Return [x, y] of the center of cell containing provided text 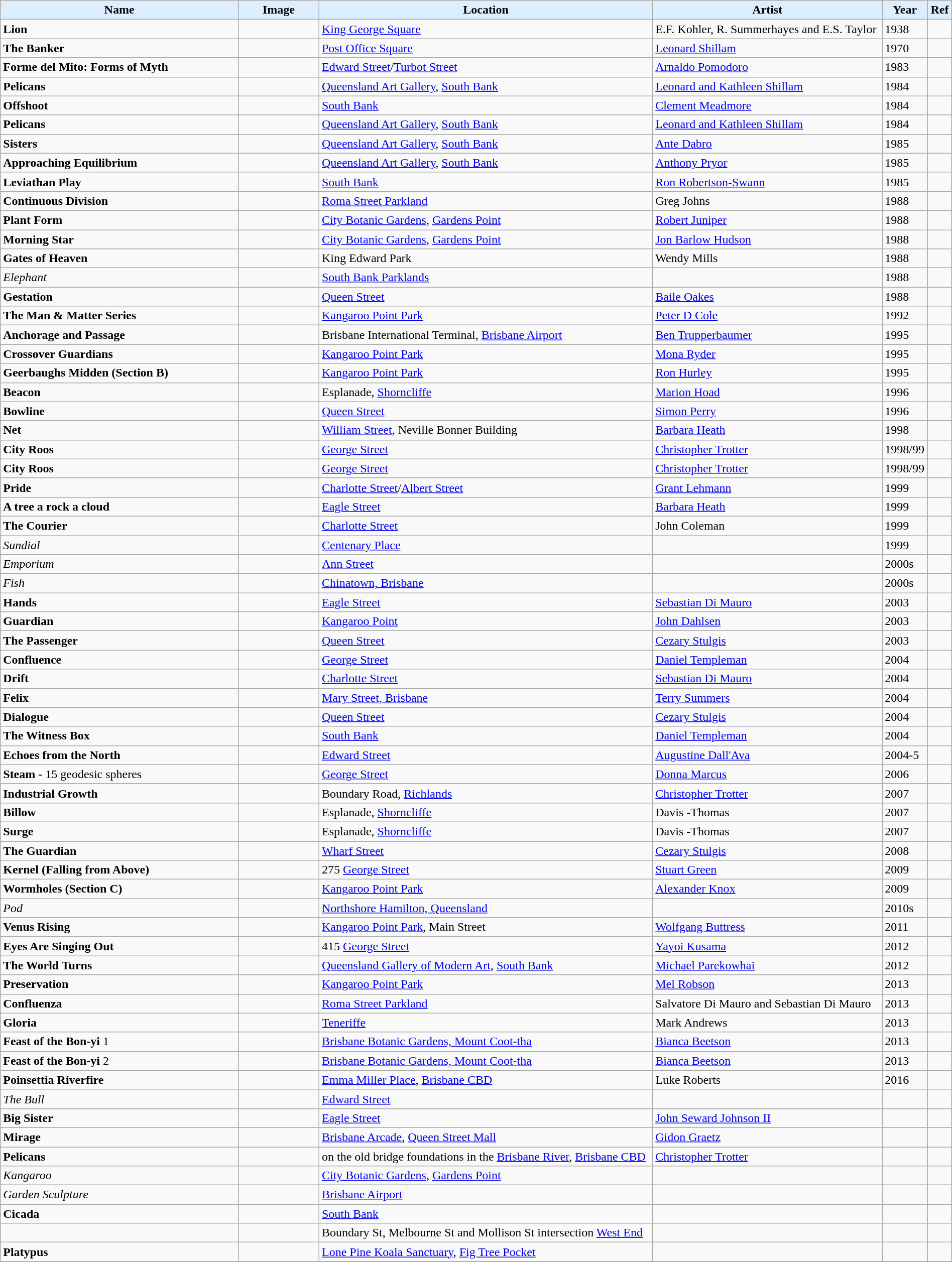
415 George Street [486, 946]
Alexander Knox [767, 889]
Wharf Street [486, 851]
2004-5 [905, 755]
Baile Oakes [767, 297]
King George Square [486, 29]
Year [905, 10]
Wormholes (Section C) [120, 889]
Platypus [120, 1252]
Mirage [120, 1137]
Clement Meadmore [767, 105]
Northshore Hamilton, Queensland [486, 908]
Wendy Mills [767, 259]
Leonard Shillam [767, 48]
Feast of the Bon-yi 1 [120, 1042]
Poinsettia Riverfire [120, 1080]
Brisbane Arcade, Queen Street Mall [486, 1137]
E.F. Kohler, R. Summerhayes and E.S. Taylor [767, 29]
Terry Summers [767, 698]
South Bank Parklands [486, 278]
275 George Street [486, 870]
Net [120, 430]
Gidon Graetz [767, 1137]
Donna Marcus [767, 774]
Approaching Equilibrium [120, 163]
Pride [120, 487]
Arnaldo Pomodoro [767, 67]
Centenary Place [486, 545]
Feast of the Bon-yi 2 [120, 1061]
Mona Ryder [767, 354]
Marion Hoad [767, 392]
Salvatore Di Mauro and Sebastian Di Mauro [767, 1003]
1970 [905, 48]
Emporium [120, 564]
1983 [905, 67]
Image [278, 10]
Surge [120, 831]
Kangaroo Point Park, Main Street [486, 927]
Boundary St, Melbourne St and Mollison St intersection West End [486, 1233]
Bowline [120, 411]
Lion [120, 29]
Preservation [120, 984]
on the old bridge foundations in the Brisbane River, Brisbane CBD [486, 1156]
Name [120, 10]
Leviathan Play [120, 182]
Big Sister [120, 1118]
Fish [120, 583]
Guardian [120, 621]
2006 [905, 774]
Lone Pine Koala Sanctuary, Fig Tree Pocket [486, 1252]
Mark Andrews [767, 1023]
2016 [905, 1080]
Offshoot [120, 105]
Ref [940, 10]
Cicada [120, 1214]
Hands [120, 602]
John Coleman [767, 526]
Ben Trupperbaumer [767, 335]
2010s [905, 908]
The Passenger [120, 641]
Morning Star [120, 239]
Peter D Cole [767, 316]
Felix [120, 698]
The World Turns [120, 965]
1938 [905, 29]
Teneriffe [486, 1023]
Plant Form [120, 220]
Ante Dabro [767, 144]
Jon Barlow Hudson [767, 239]
Simon Perry [767, 411]
Yayoi Kusama [767, 946]
Artist [767, 10]
Forme del Mito: Forms of Myth [120, 67]
The Guardian [120, 851]
Robert Juniper [767, 220]
Queensland Gallery of Modern Art, South Bank [486, 965]
Billow [120, 812]
Eyes Are Singing Out [120, 946]
The Bull [120, 1099]
Sundial [120, 545]
Ron Robertson-Swann [767, 182]
Steam - 15 geodesic spheres [120, 774]
Ann Street [486, 564]
Echoes from the North [120, 755]
The Witness Box [120, 736]
King Edward Park [486, 259]
Luke Roberts [767, 1080]
Drift [120, 679]
1992 [905, 316]
Anthony Pryor [767, 163]
Gestation [120, 297]
The Courier [120, 526]
John Dahlsen [767, 621]
Brisbane Airport [486, 1195]
The Man & Matter Series [120, 316]
Kangaroo Point [486, 621]
1998 [905, 430]
John Seward Johnson II [767, 1118]
Post Office Square [486, 48]
2011 [905, 927]
Elephant [120, 278]
Confluence [120, 660]
Boundary Road, Richlands [486, 793]
Sisters [120, 144]
Venus Rising [120, 927]
Chinatown, Brisbane [486, 583]
2008 [905, 851]
Greg Johns [767, 201]
Garden Sculpture [120, 1195]
Grant Lehmann [767, 487]
Mary Street, Brisbane [486, 698]
Continuous Division [120, 201]
Gates of Heaven [120, 259]
Dialogue [120, 717]
Mel Robson [767, 984]
Gloria [120, 1023]
Ron Hurley [767, 373]
Emma Miller Place, Brisbane CBD [486, 1080]
A tree a rock a cloud [120, 507]
Crossover Guardians [120, 354]
Industrial Growth [120, 793]
Augustine Dall'Ava [767, 755]
Pod [120, 908]
Kangaroo [120, 1176]
Brisbane International Terminal, Brisbane Airport [486, 335]
Wolfgang Buttress [767, 927]
Edward Street/Turbot Street [486, 67]
Charlotte Street/Albert Street [486, 487]
Geerbaughs Midden (Section B) [120, 373]
Stuart Green [767, 870]
Anchorage and Passage [120, 335]
Confluenza [120, 1003]
William Street, Neville Bonner Building [486, 430]
Michael Parekowhai [767, 965]
Beacon [120, 392]
The Banker [120, 48]
Kernel (Falling from Above) [120, 870]
Location [486, 10]
